Output the [x, y] coordinate of the center of the cell containing the given text.  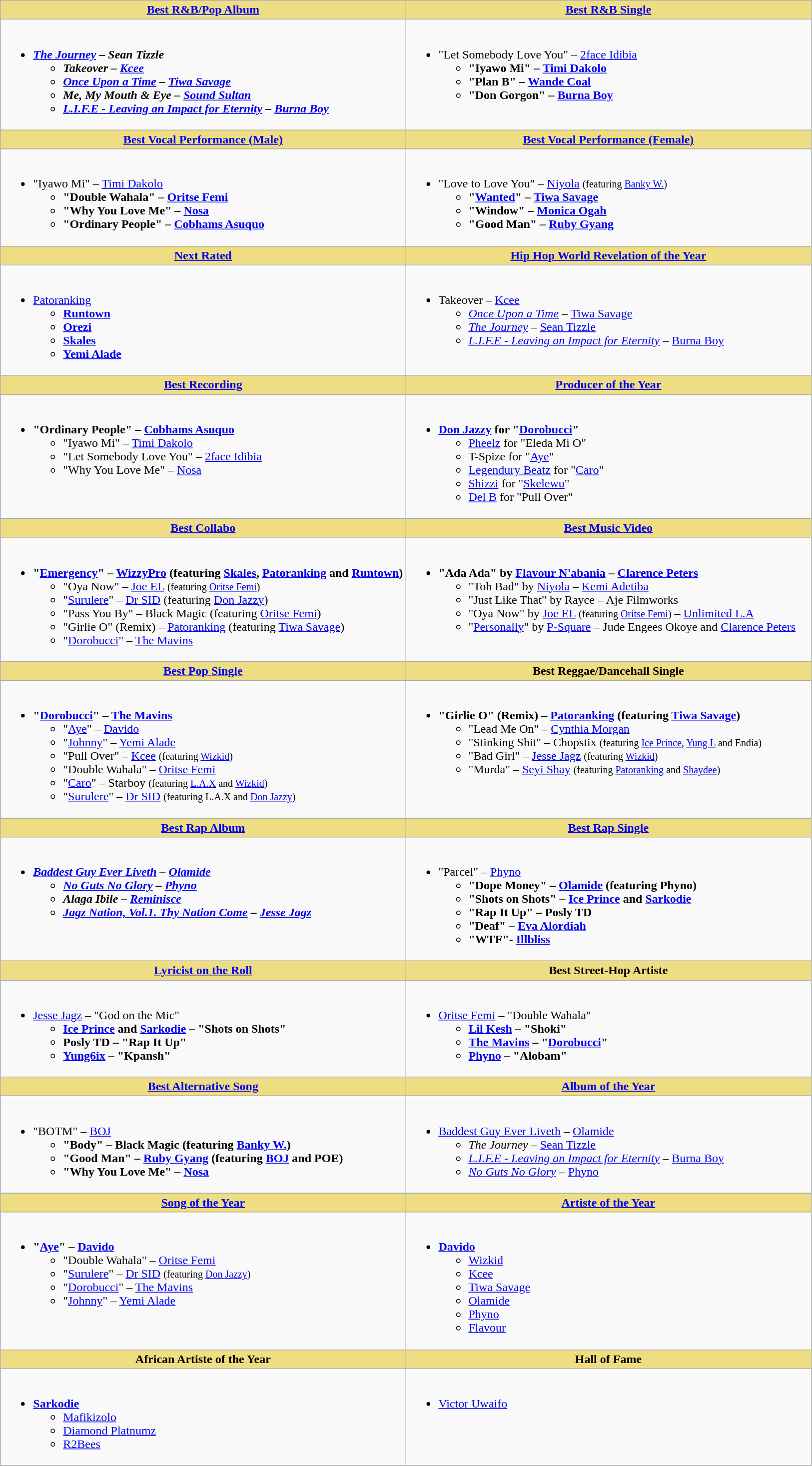
Best Pop Single [203, 671]
Baddest Guy Ever Liveth – OlamideNo Guts No Glory – PhynoAlaga Ibile – ReminisceJagz Nation, Vol.1. Thy Nation Come – Jesse Jagz [203, 899]
Lyricist on the Roll [203, 971]
Best R&B Single [609, 10]
Song of the Year [203, 1203]
"BOTM" – BOJ"Body" – Black Magic (featuring Banky W.)"Good Man" – Ruby Gyang (featuring BOJ and POE)"Why You Love Me" – Nosa [203, 1145]
PatorankingRuntownOreziSkalesYemi Alade [203, 320]
"Love to Love You" – Niyola (featuring Banky W.)"Wanted" – Tiwa Savage"Window" – Monica Ogah"Good Man" – Ruby Gyang [609, 197]
"Aye" – Davido"Double Wahala" – Oritse Femi"Surulere" – Dr SID (featuring Don Jazzy)"Dorobucci" – The Mavins"Johnny" – Yemi Alade [203, 1281]
Best Collabo [203, 528]
Hall of Fame [609, 1359]
Album of the Year [609, 1087]
Best Rap Single [609, 827]
"Let Somebody Love You" – 2face Idibia"Iyawo Mi" – Timi Dakolo"Plan B" – Wande Coal"Don Gorgon" – Burna Boy [609, 75]
Don Jazzy for "Dorobucci"Pheelz for "Eleda Mi O"T-Spize for "Aye"Legendury Beatz for "Caro"Shizzi for "Skelewu"Del B for "Pull Over" [609, 456]
Jesse Jagz – "God on the Mic"Ice Prince and Sarkodie – "Shots on Shots"Posly TD – "Rap It Up"Yung6ix – "Kpansh" [203, 1029]
Best Recording [203, 385]
Best Music Video [609, 528]
Producer of the Year [609, 385]
Best Street-Hop Artiste [609, 971]
Hip Hop World Revelation of the Year [609, 255]
"Iyawo Mi" – Timi Dakolo"Double Wahala" – Oritse Femi"Why You Love Me" – Nosa"Ordinary People" – Cobhams Asuquo [203, 197]
Best Reggae/Dancehall Single [609, 671]
Baddest Guy Ever Liveth – OlamideThe Journey – Sean TizzleL.I.F.E - Leaving an Impact for Eternity – Burna BoyNo Guts No Glory – Phyno [609, 1145]
Next Rated [203, 255]
Takeover – KceeOnce Upon a Time – Tiwa SavageThe Journey – Sean TizzleL.I.F.E - Leaving an Impact for Eternity – Burna Boy [609, 320]
Best Rap Album [203, 827]
Best R&B/Pop Album [203, 10]
Best Vocal Performance (Female) [609, 139]
Sarkodie Mafikizolo Diamond Platnumz R2Bees [203, 1417]
DavidoWizkidKceeTiwa SavageOlamidePhynoFlavour [609, 1281]
Victor Uwaifo [609, 1417]
Artiste of the Year [609, 1203]
"Ordinary People" – Cobhams Asuquo"Iyawo Mi" – Timi Dakolo"Let Somebody Love You" – 2face Idibia"Why You Love Me" – Nosa [203, 456]
Oritse Femi – "Double Wahala"Lil Kesh – "Shoki"The Mavins – "Dorobucci"Phyno – "Alobam" [609, 1029]
African Artiste of the Year [203, 1359]
Best Vocal Performance (Male) [203, 139]
Best Alternative Song [203, 1087]
